Capture the cell that displays the provided text and extract its [x, y] central coordinate. 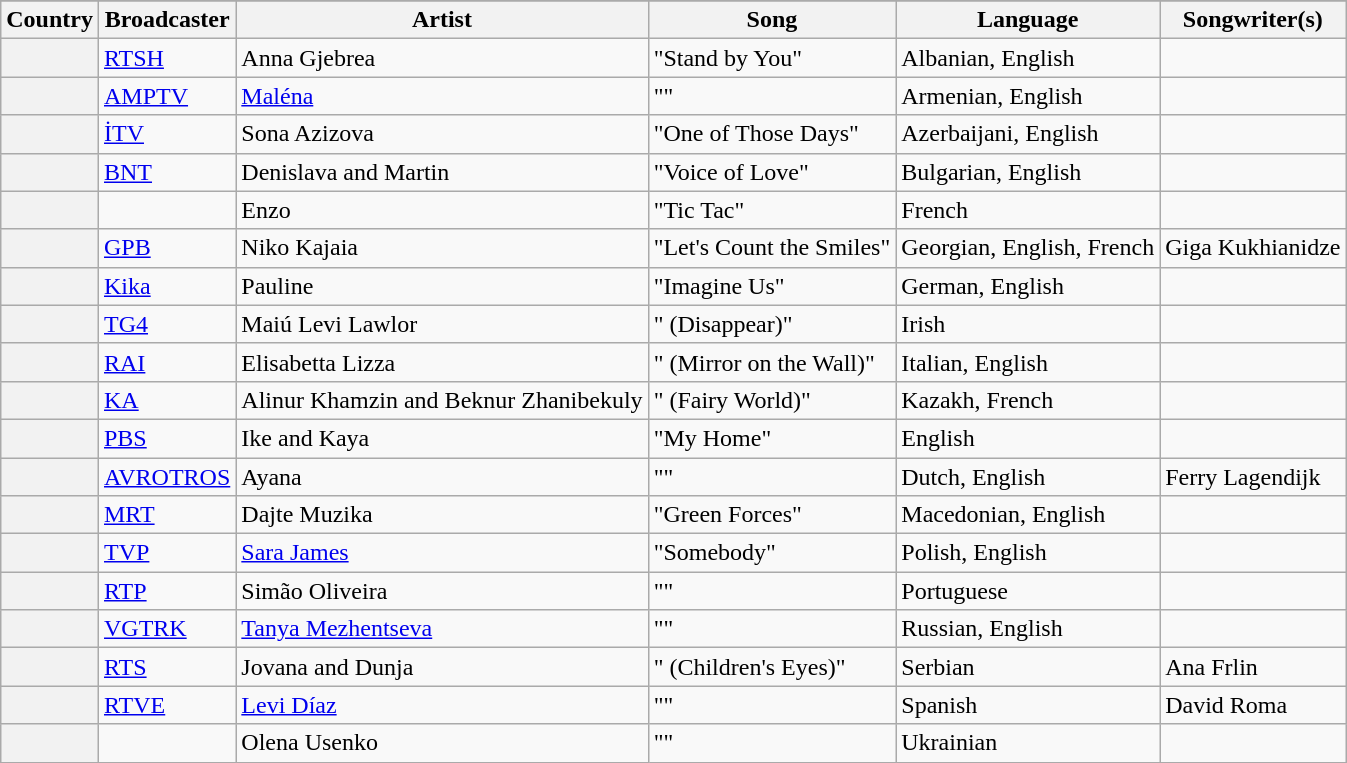
Polish, English [1028, 553]
"Voice of Love" [772, 172]
İTV [166, 134]
Ana Frlin [1253, 667]
Ayana [442, 477]
French [1028, 210]
Anna Gjebrea [442, 58]
Levi Díaz [442, 705]
Dajte Muzika [442, 515]
Italian, English [1028, 362]
"Green Forces" [772, 515]
Maléna [442, 96]
Albanian, English [1028, 58]
Ike and Kaya [442, 438]
Country [50, 20]
"My Home" [772, 438]
Russian, English [1028, 629]
Irish [1028, 324]
AMPTV [166, 96]
"Stand by You" [772, 58]
Elisabetta Lizza [442, 362]
" (Fairy World)" [772, 400]
" (Children's Eyes)" [772, 667]
RTVE [166, 705]
David Roma [1253, 705]
TG4 [166, 324]
Bulgarian, English [1028, 172]
Language [1028, 20]
KA [166, 400]
"Let's Count the Smiles" [772, 248]
Serbian [1028, 667]
Azerbaijani, English [1028, 134]
Pauline [442, 286]
PBS [166, 438]
MRT [166, 515]
Olena Usenko [442, 743]
Kika [166, 286]
German, English [1028, 286]
Maiú Levi Lawlor [442, 324]
Enzo [442, 210]
Armenian, English [1028, 96]
Alinur Khamzin and Beknur Zhanibekuly [442, 400]
AVROTROS [166, 477]
Niko Kajaia [442, 248]
Sona Azizova [442, 134]
"One of Those Days" [772, 134]
GPB [166, 248]
Song [772, 20]
Spanish [1028, 705]
Dutch, English [1028, 477]
Portuguese [1028, 591]
RTS [166, 667]
English [1028, 438]
Artist [442, 20]
Broadcaster [166, 20]
Jovana and Dunja [442, 667]
" (Disappear)" [772, 324]
Songwriter(s) [1253, 20]
Macedonian, English [1028, 515]
Sara James [442, 553]
"Somebody" [772, 553]
" (Mirror on the Wall)" [772, 362]
RTP [166, 591]
"Tic Tac" [772, 210]
Giga Kukhianidze [1253, 248]
BNT [166, 172]
Georgian, English, French [1028, 248]
RAI [166, 362]
"Imagine Us" [772, 286]
Simão Oliveira [442, 591]
Tanya Mezhentseva [442, 629]
Ferry Lagendijk [1253, 477]
Ukrainian [1028, 743]
Kazakh, French [1028, 400]
Denislava and Martin [442, 172]
TVP [166, 553]
VGTRK [166, 629]
RTSH [166, 58]
